Return (X, Y) of the center of cell containing provided text 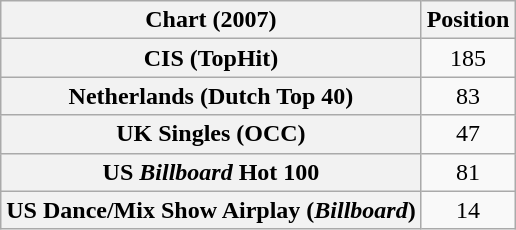
US Billboard Hot 100 (211, 172)
Netherlands (Dutch Top 40) (211, 96)
Position (468, 20)
US Dance/Mix Show Airplay (Billboard) (211, 210)
14 (468, 210)
CIS (TopHit) (211, 58)
83 (468, 96)
Chart (2007) (211, 20)
47 (468, 134)
UK Singles (OCC) (211, 134)
81 (468, 172)
185 (468, 58)
